Provide the [x, y] coordinate of the cell's center where the given text is located.  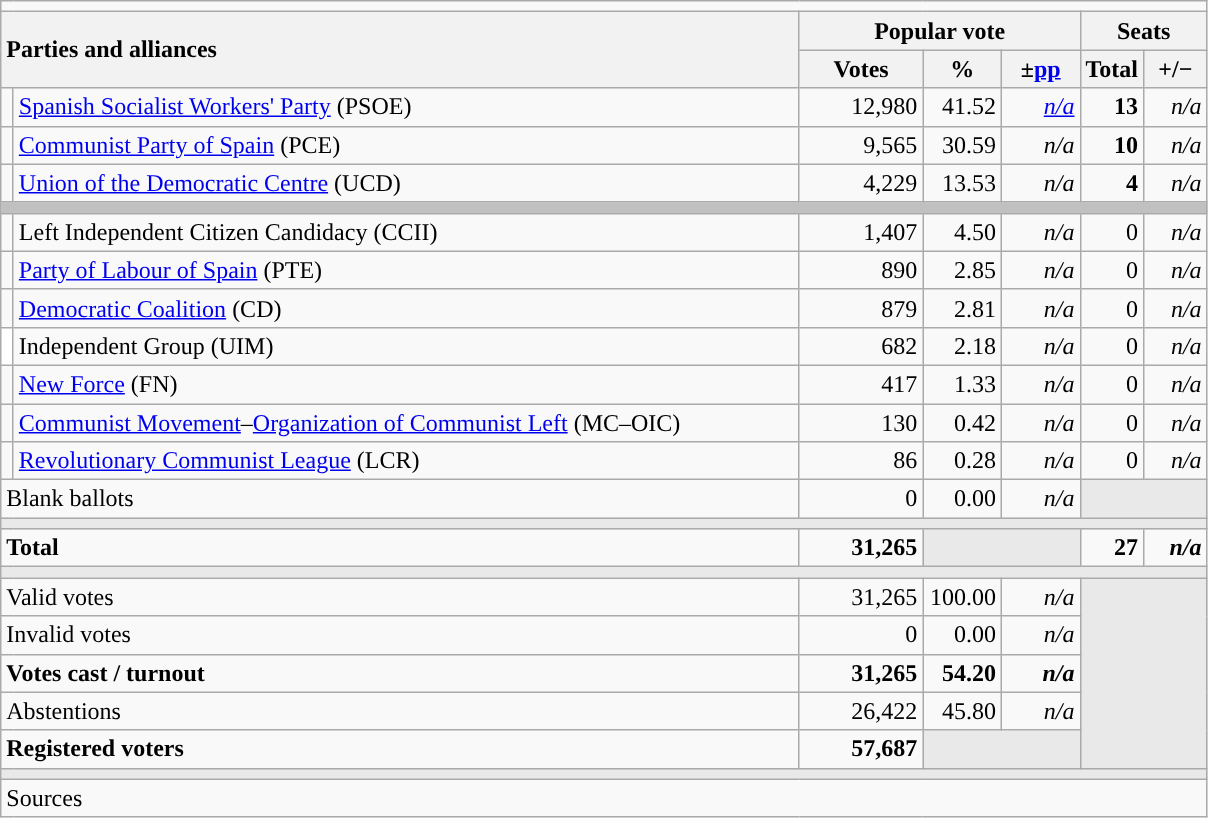
±pp [1040, 69]
417 [861, 384]
100.00 [962, 597]
Sources [604, 798]
Democratic Coalition (CD) [406, 308]
Spanish Socialist Workers' Party (PSOE) [406, 107]
130 [861, 423]
10 [1112, 145]
Party of Labour of Spain (PTE) [406, 270]
41.52 [962, 107]
2.85 [962, 270]
% [962, 69]
12,980 [861, 107]
Communist Movement–Organization of Communist Left (MC–OIC) [406, 423]
Communist Party of Spain (PCE) [406, 145]
2.18 [962, 346]
30.59 [962, 145]
New Force (FN) [406, 384]
2.81 [962, 308]
54.20 [962, 673]
27 [1112, 548]
682 [861, 346]
Invalid votes [400, 635]
0.28 [962, 461]
Parties and alliances [400, 50]
9,565 [861, 145]
1.33 [962, 384]
+/− [1176, 69]
4,229 [861, 183]
Revolutionary Communist League (LCR) [406, 461]
0.42 [962, 423]
4.50 [962, 232]
Left Independent Citizen Candidacy (CCII) [406, 232]
4 [1112, 183]
Votes [861, 69]
57,687 [861, 749]
Valid votes [400, 597]
86 [861, 461]
Seats [1144, 31]
Blank ballots [400, 499]
890 [861, 270]
Registered voters [400, 749]
Abstentions [400, 711]
13 [1112, 107]
Popular vote [940, 31]
13.53 [962, 183]
Union of the Democratic Centre (UCD) [406, 183]
879 [861, 308]
26,422 [861, 711]
Votes cast / turnout [400, 673]
45.80 [962, 711]
1,407 [861, 232]
Independent Group (UIM) [406, 346]
